Pinpoint the cell where the given text exists, returning its [x, y] midpoint coordinate. 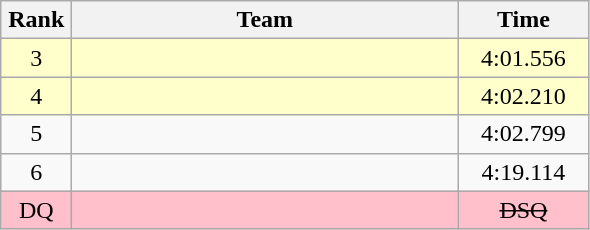
5 [36, 134]
Team [265, 20]
4:02.210 [524, 96]
4:19.114 [524, 172]
4:01.556 [524, 58]
3 [36, 58]
DQ [36, 210]
6 [36, 172]
DSQ [524, 210]
4 [36, 96]
4:02.799 [524, 134]
Time [524, 20]
Rank [36, 20]
